Find where the given text appears and provide that cell's center as [X, Y] coordinate. 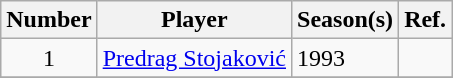
Predrag Stojaković [194, 58]
Player [194, 20]
1993 [346, 58]
Ref. [426, 20]
Number [49, 20]
1 [49, 58]
Season(s) [346, 20]
